Output the (x, y) coordinate of the center of the cell containing the given text.  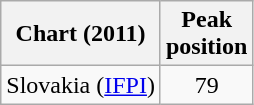
79 (206, 85)
Chart (2011) (81, 34)
Slovakia (IFPI) (81, 85)
Peak position (206, 34)
